Extract the (X, Y) coordinate from the center of the cell holding the provided text.  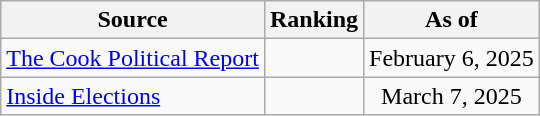
The Cook Political Report (133, 58)
Ranking (314, 20)
February 6, 2025 (452, 58)
March 7, 2025 (452, 96)
As of (452, 20)
Source (133, 20)
Inside Elections (133, 96)
